From the cell containing the given text, extract its center point as [x, y] coordinate. 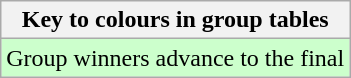
Key to colours in group tables [176, 20]
Group winners advance to the final [176, 58]
